Return the [x, y] coordinate for the center point of the cell that contains the specified text.  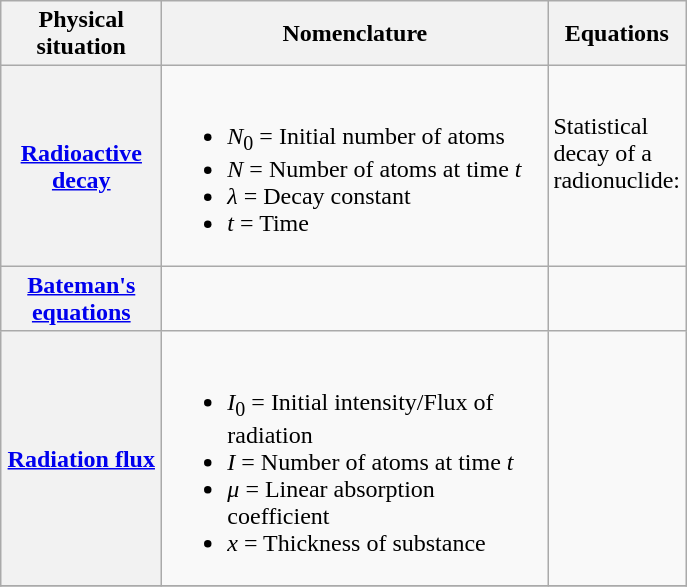
Bateman's equations [82, 298]
Radioactive decay [82, 166]
Radiation flux [82, 458]
Nomenclature [355, 34]
Physical situation [82, 34]
Statistical decay of a radionuclide: [617, 166]
Equations [617, 34]
I0 = Initial intensity/Flux of radiationI = Number of atoms at time tμ = Linear absorption coefficientx = Thickness of substance [355, 458]
N0 = Initial number of atomsN = Number of atoms at time tλ = Decay constantt = Time [355, 166]
